Locate the cell with the specified text and output its [x, y] center coordinate. 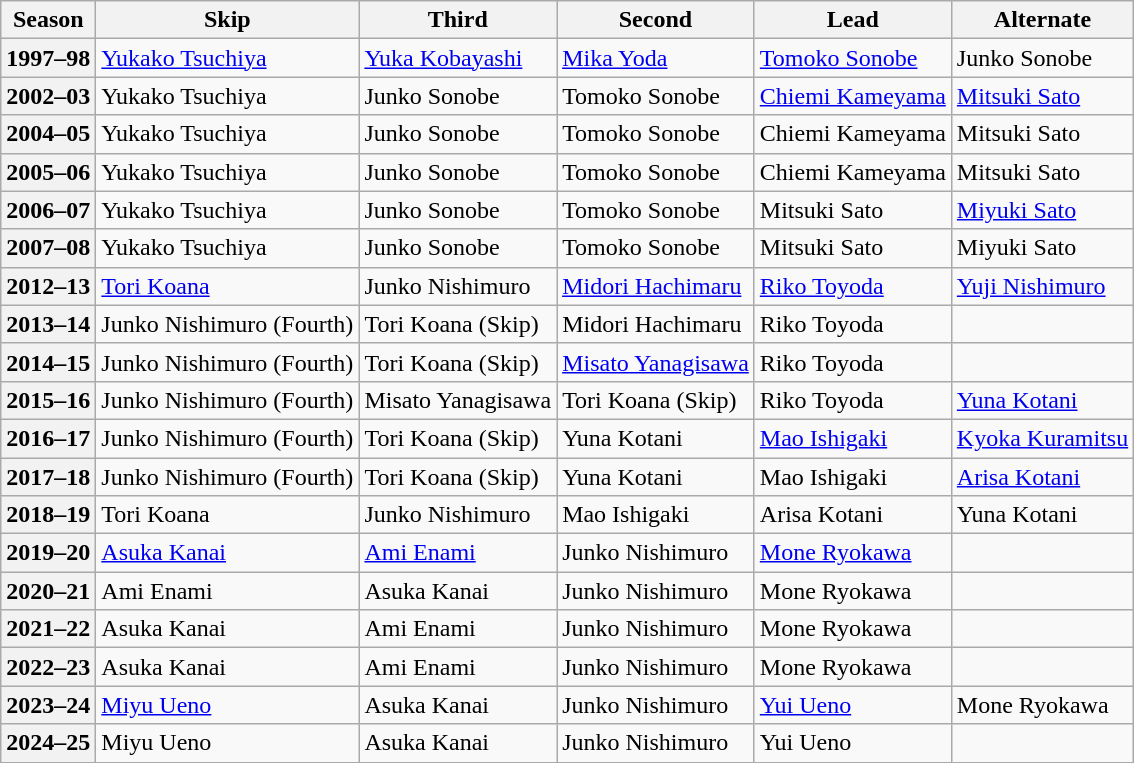
Yuji Nishimuro [1042, 286]
Mika Yoda [656, 58]
2005–06 [48, 172]
2014–15 [48, 362]
2020–21 [48, 591]
2023–24 [48, 705]
Third [458, 20]
2015–16 [48, 400]
Yuka Kobayashi [458, 58]
2004–05 [48, 134]
2017–18 [48, 477]
Alternate [1042, 20]
Skip [228, 20]
2013–14 [48, 324]
2022–23 [48, 667]
2002–03 [48, 96]
2016–17 [48, 438]
1997–98 [48, 58]
2021–22 [48, 629]
Lead [852, 20]
2018–19 [48, 515]
2012–13 [48, 286]
2019–20 [48, 553]
2024–25 [48, 743]
2006–07 [48, 210]
Second [656, 20]
Kyoka Kuramitsu [1042, 438]
Season [48, 20]
2007–08 [48, 248]
